Scan for the cell matching the given text and deliver its (x, y) coordinate at center. 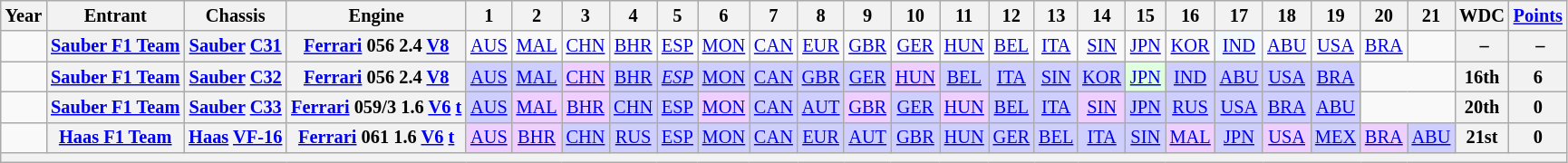
8 (821, 15)
7 (774, 15)
18 (1287, 15)
10 (915, 15)
16th (1482, 77)
13 (1056, 15)
Year (24, 15)
Engine (376, 15)
15 (1146, 15)
12 (1011, 15)
Points (1538, 15)
Sauber C31 (236, 46)
16 (1191, 15)
MEX (1336, 138)
Haas VF-16 (236, 138)
Sauber C33 (236, 107)
19 (1336, 15)
20 (1384, 15)
9 (867, 15)
3 (586, 15)
14 (1102, 15)
2 (537, 15)
Entrant (115, 15)
Haas F1 Team (115, 138)
WDC (1482, 15)
Ferrari 061 1.6 V6 t (376, 138)
17 (1240, 15)
Sauber C32 (236, 77)
21st (1482, 138)
Chassis (236, 15)
5 (678, 15)
Ferrari 059/3 1.6 V6 t (376, 107)
20th (1482, 107)
4 (633, 15)
11 (964, 15)
1 (489, 15)
21 (1432, 15)
